Search for the cell housing the specified text and yield its [x, y] center coordinate. 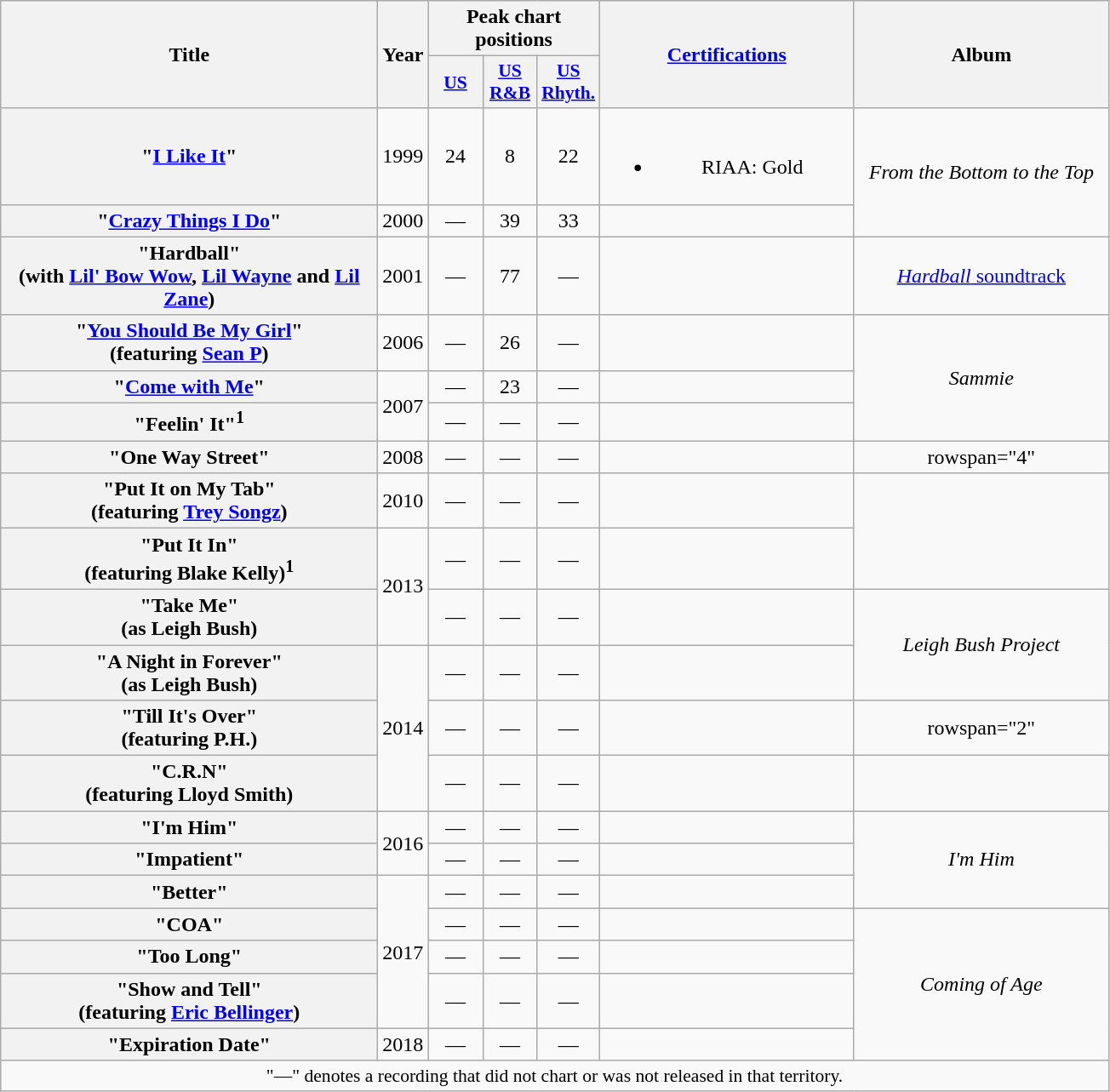
1999 [403, 157]
"Hardball"(with Lil' Bow Wow, Lil Wayne and Lil Zane) [189, 276]
"You Should Be My Girl"(featuring Sean P) [189, 342]
USRhyth. [569, 82]
"Feelin' It"1 [189, 422]
2013 [403, 587]
"Show and Tell"(featuring Eric Bellinger) [189, 1001]
Title [189, 54]
39 [510, 220]
2017 [403, 952]
"Impatient" [189, 860]
RIAA: Gold [727, 157]
"One Way Street" [189, 457]
"—" denotes a recording that did not chart or was not released in that territory. [555, 1076]
"C.R.N"(featuring Lloyd Smith) [189, 783]
"Crazy Things I Do" [189, 220]
"Till It's Over"(featuring P.H.) [189, 729]
2006 [403, 342]
"I Like It" [189, 157]
"I'm Him" [189, 827]
33 [569, 220]
I'm Him [981, 860]
Hardball soundtrack [981, 276]
rowspan="4" [981, 457]
Album [981, 54]
24 [455, 157]
"Too Long" [189, 957]
USR&B [510, 82]
2010 [403, 500]
2016 [403, 843]
From the Bottom to the Top [981, 172]
"Put It In"(featuring Blake Kelly)1 [189, 559]
Year [403, 54]
2008 [403, 457]
Sammie [981, 378]
8 [510, 157]
Peak chart positions [514, 29]
2007 [403, 405]
"Expiration Date" [189, 1044]
2000 [403, 220]
"Take Me"(as Leigh Bush) [189, 616]
Leigh Bush Project [981, 644]
Certifications [727, 54]
22 [569, 157]
2014 [403, 729]
"A Night in Forever"(as Leigh Bush) [189, 672]
Coming of Age [981, 984]
"Better" [189, 892]
23 [510, 386]
US [455, 82]
"Come with Me" [189, 386]
"Put It on My Tab"(featuring Trey Songz) [189, 500]
"COA" [189, 924]
77 [510, 276]
26 [510, 342]
2001 [403, 276]
2018 [403, 1044]
rowspan="2" [981, 729]
